Capture the cell that displays the provided text and extract its (x, y) central coordinate. 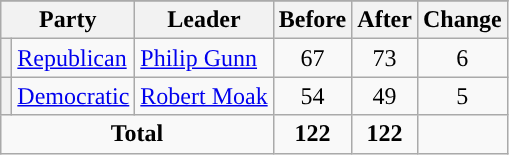
73 (385, 58)
Change (462, 20)
Party (68, 20)
Robert Moak (204, 96)
49 (385, 96)
6 (462, 58)
Before (312, 20)
Democratic (74, 96)
67 (312, 58)
After (385, 20)
Total (137, 134)
5 (462, 96)
Philip Gunn (204, 58)
Leader (204, 20)
Republican (74, 58)
54 (312, 96)
